Output the (X, Y) coordinate of the center of the cell containing the given text.  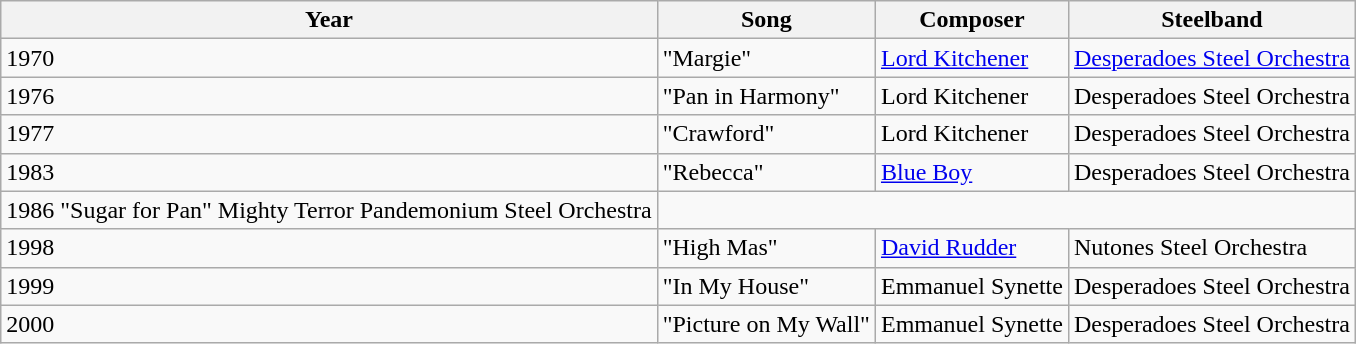
"Margie" (766, 58)
Steelband (1212, 20)
1970 (329, 58)
"High Mas" (766, 248)
1976 (329, 96)
"Crawford" (766, 134)
"Picture on My Wall" (766, 324)
1983 (329, 172)
Nutones Steel Orchestra (1212, 248)
Year (329, 20)
1977 (329, 134)
2000 (329, 324)
"Rebecca" (766, 172)
Composer (972, 20)
Blue Boy (972, 172)
David Rudder (972, 248)
1998 (329, 248)
1986 "Sugar for Pan" Mighty Terror Pandemonium Steel Orchestra (329, 210)
1999 (329, 286)
"In My House" (766, 286)
Song (766, 20)
"Pan in Harmony" (766, 96)
